Determine the [x, y] coordinate at the center of the cell enclosing the given text.  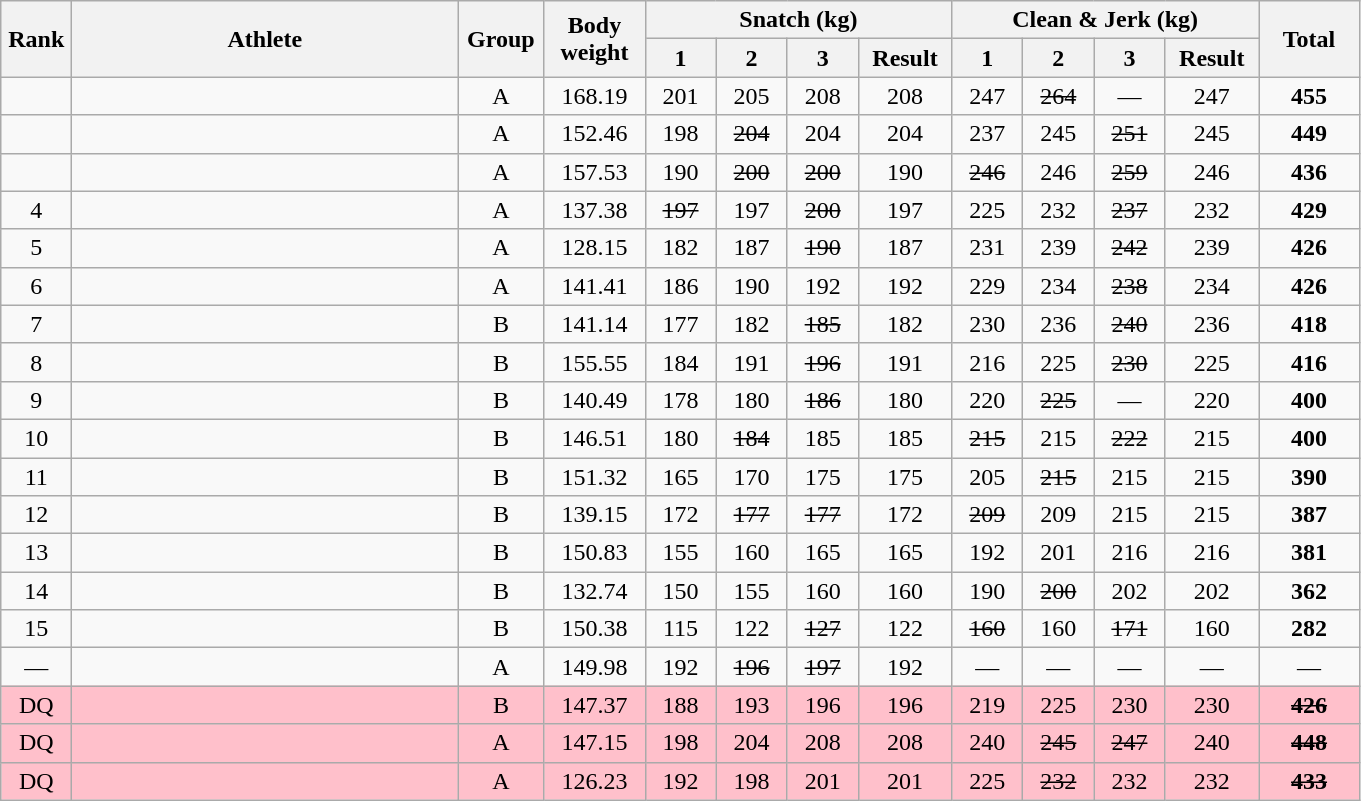
436 [1308, 172]
147.37 [594, 705]
150.38 [594, 629]
149.98 [594, 667]
128.15 [594, 248]
150 [680, 591]
10 [36, 438]
170 [752, 477]
418 [1308, 324]
Rank [36, 39]
Clean & Jerk (kg) [1106, 20]
229 [988, 286]
259 [1130, 172]
264 [1058, 96]
157.53 [594, 172]
Total [1308, 39]
433 [1308, 781]
152.46 [594, 134]
132.74 [594, 591]
448 [1308, 743]
11 [36, 477]
4 [36, 210]
115 [680, 629]
9 [36, 400]
15 [36, 629]
6 [36, 286]
222 [1130, 438]
242 [1130, 248]
8 [36, 362]
362 [1308, 591]
146.51 [594, 438]
168.19 [594, 96]
231 [988, 248]
238 [1130, 286]
139.15 [594, 515]
151.32 [594, 477]
147.15 [594, 743]
140.49 [594, 400]
137.38 [594, 210]
141.14 [594, 324]
251 [1130, 134]
416 [1308, 362]
171 [1130, 629]
282 [1308, 629]
Snatch (kg) [798, 20]
126.23 [594, 781]
5 [36, 248]
455 [1308, 96]
155.55 [594, 362]
127 [822, 629]
390 [1308, 477]
387 [1308, 515]
150.83 [594, 553]
Athlete [265, 39]
7 [36, 324]
Group [501, 39]
Body weight [594, 39]
12 [36, 515]
449 [1308, 134]
13 [36, 553]
219 [988, 705]
188 [680, 705]
178 [680, 400]
429 [1308, 210]
141.41 [594, 286]
381 [1308, 553]
14 [36, 591]
193 [752, 705]
